Find where the given text appears and provide that cell's center as [x, y] coordinate. 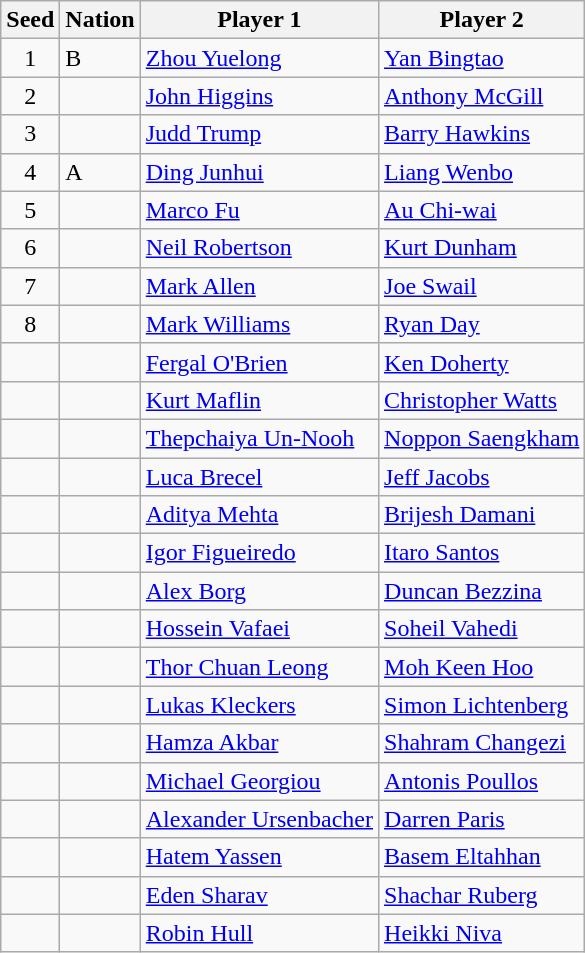
Seed [30, 20]
Jeff Jacobs [482, 477]
Kurt Dunham [482, 248]
4 [30, 172]
Mark Allen [259, 286]
Shahram Changezi [482, 743]
Ken Doherty [482, 362]
Zhou Yuelong [259, 58]
Duncan Bezzina [482, 591]
Darren Paris [482, 819]
Itaro Santos [482, 553]
Mark Williams [259, 324]
Hatem Yassen [259, 857]
Thepchaiya Un-Nooh [259, 438]
Christopher Watts [482, 400]
Simon Lichtenberg [482, 705]
Aditya Mehta [259, 515]
John Higgins [259, 96]
Hamza Akbar [259, 743]
Player 2 [482, 20]
1 [30, 58]
Soheil Vahedi [482, 629]
Eden Sharav [259, 895]
Player 1 [259, 20]
7 [30, 286]
Barry Hawkins [482, 134]
Michael Georgiou [259, 781]
Ryan Day [482, 324]
Brijesh Damani [482, 515]
Ding Junhui [259, 172]
6 [30, 248]
Joe Swail [482, 286]
5 [30, 210]
Fergal O'Brien [259, 362]
Liang Wenbo [482, 172]
Noppon Saengkham [482, 438]
Lukas Kleckers [259, 705]
Judd Trump [259, 134]
Robin Hull [259, 933]
Hossein Vafaei [259, 629]
Igor Figueiredo [259, 553]
Kurt Maflin [259, 400]
Thor Chuan Leong [259, 667]
Neil Robertson [259, 248]
Shachar Ruberg [482, 895]
A [100, 172]
3 [30, 134]
Nation [100, 20]
Au Chi-wai [482, 210]
Antonis Poullos [482, 781]
8 [30, 324]
2 [30, 96]
Moh Keen Hoo [482, 667]
Heikki Niva [482, 933]
Alexander Ursenbacher [259, 819]
Alex Borg [259, 591]
Luca Brecel [259, 477]
Marco Fu [259, 210]
B [100, 58]
Anthony McGill [482, 96]
Basem Eltahhan [482, 857]
Yan Bingtao [482, 58]
